Detect which cell encompasses the target text, then output its [X, Y] center coordinate. 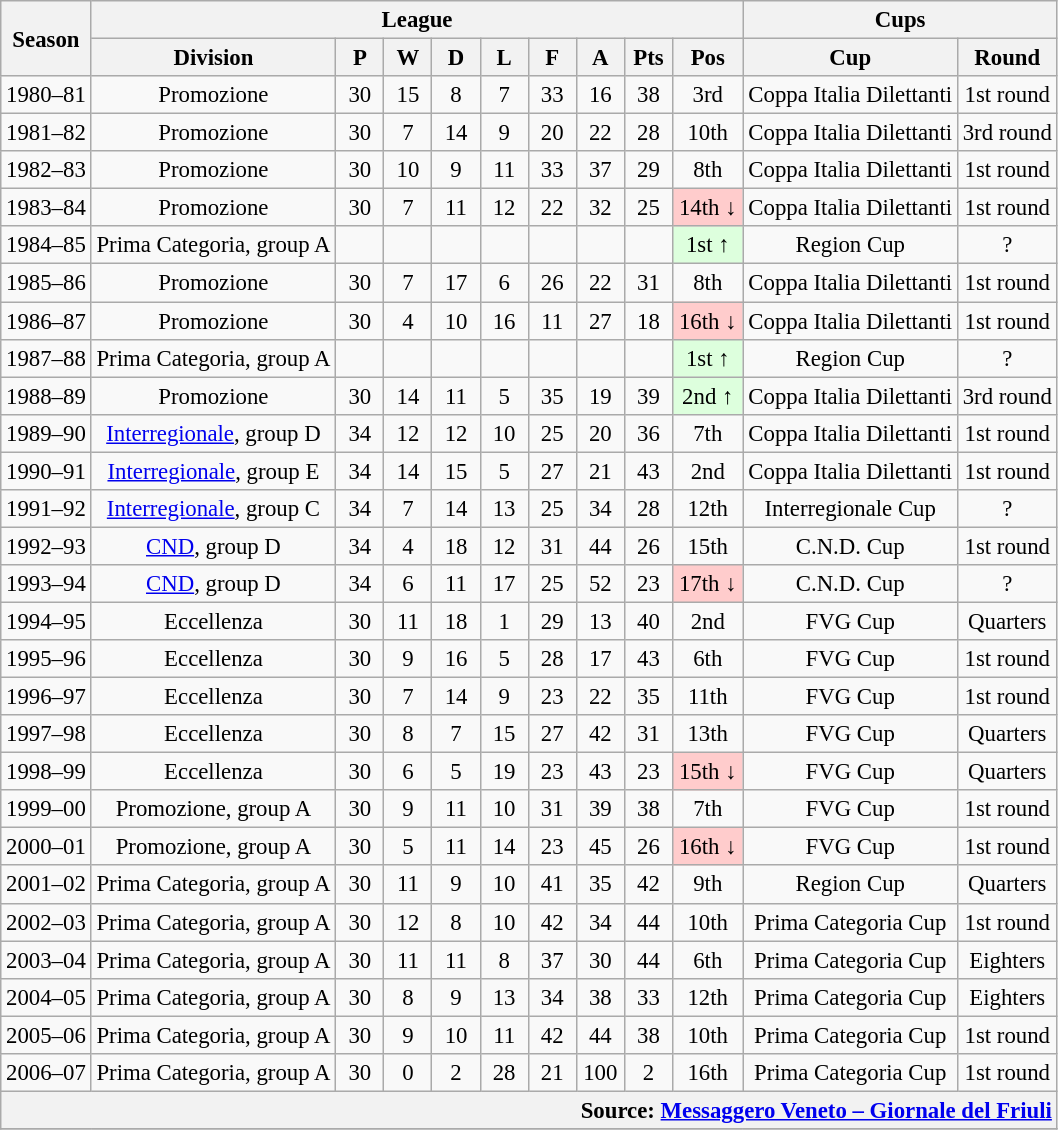
2nd ↑ [708, 396]
1982–83 [46, 170]
Pts [648, 58]
14th ↓ [708, 208]
52 [600, 584]
2001–02 [46, 885]
9th [708, 885]
1993–94 [46, 584]
1988–89 [46, 396]
1980–81 [46, 95]
1986–87 [46, 321]
Cup [850, 58]
Season [46, 38]
11th [708, 697]
2004–05 [46, 997]
1991–92 [46, 509]
1997–98 [46, 734]
Interregionale, group C [214, 509]
100 [600, 1073]
1984–85 [46, 245]
Division [214, 58]
Cups [900, 20]
2000–01 [46, 847]
W [408, 58]
F [552, 58]
1983–84 [46, 208]
32 [600, 208]
A [600, 58]
Pos [708, 58]
2002–03 [46, 922]
D [456, 58]
1 [504, 621]
1985–86 [46, 283]
1999–00 [46, 809]
1987–88 [46, 358]
16th [708, 1073]
40 [648, 621]
1995–96 [46, 659]
1992–93 [46, 546]
41 [552, 885]
13th [708, 734]
2006–07 [46, 1073]
1990–91 [46, 471]
Round [1007, 58]
2003–04 [46, 960]
P [360, 58]
36 [648, 433]
45 [600, 847]
17th ↓ [708, 584]
1996–97 [46, 697]
League [417, 20]
Interregionale, group E [214, 471]
2005–06 [46, 1035]
1998–99 [46, 772]
0 [408, 1073]
Interregionale Cup [850, 509]
1994–95 [46, 621]
15th ↓ [708, 772]
15th [708, 546]
1989–90 [46, 433]
1981–82 [46, 133]
L [504, 58]
Interregionale, group D [214, 433]
3rd [708, 95]
Source: Messaggero Veneto – Giornale del Friuli [529, 1110]
